Locate the cell with the specified text and output its (x, y) center coordinate. 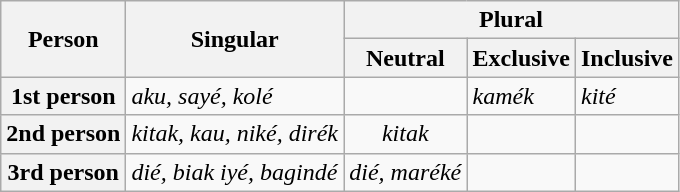
dié, maréké (406, 172)
Exclusive (521, 58)
2nd person (64, 134)
kitak, kau, niké, dirék (235, 134)
kitak (406, 134)
dié, biak iyé, bagindé (235, 172)
3rd person (64, 172)
Singular (235, 39)
Plural (512, 20)
Person (64, 39)
kité (626, 96)
aku, sayé, kolé (235, 96)
kamék (521, 96)
Inclusive (626, 58)
Neutral (406, 58)
1st person (64, 96)
